Return [x, y] of the center of cell containing provided text 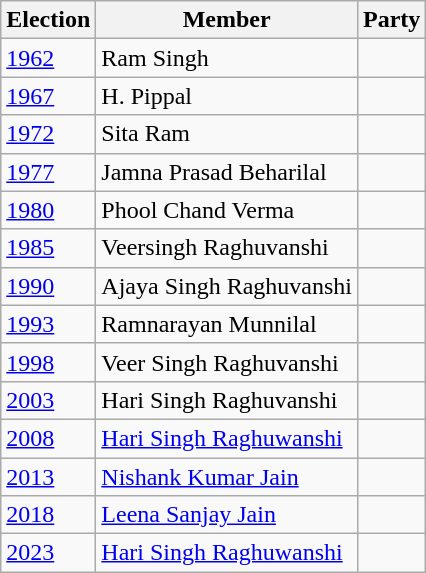
1967 [48, 96]
2023 [48, 553]
Ram Singh [227, 58]
Jamna Prasad Beharilal [227, 172]
Party [392, 20]
1977 [48, 172]
Leena Sanjay Jain [227, 515]
1998 [48, 362]
H. Pippal [227, 96]
Veer Singh Raghuvanshi [227, 362]
1993 [48, 324]
Member [227, 20]
Phool Chand Verma [227, 210]
Nishank Kumar Jain [227, 477]
Veersingh Raghuvanshi [227, 248]
2008 [48, 438]
Election [48, 20]
1962 [48, 58]
Ramnarayan Munnilal [227, 324]
1980 [48, 210]
2003 [48, 400]
2018 [48, 515]
Sita Ram [227, 134]
2013 [48, 477]
Hari Singh Raghuvanshi [227, 400]
1990 [48, 286]
1972 [48, 134]
1985 [48, 248]
Ajaya Singh Raghuvanshi [227, 286]
